For the text-containing cell, return its midpoint in (x, y) coordinate format. 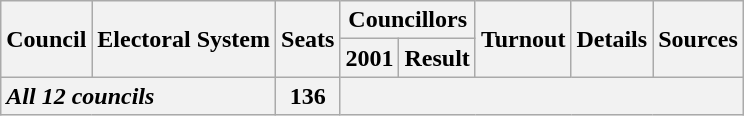
2001 (370, 58)
Electoral System (184, 39)
Turnout (523, 39)
136 (308, 96)
Seats (308, 39)
All 12 councils (138, 96)
Sources (698, 39)
Details (612, 39)
Councillors (408, 20)
Result (437, 58)
Council (46, 39)
